Determine the (x, y) coordinate at the center of the cell enclosing the given text.  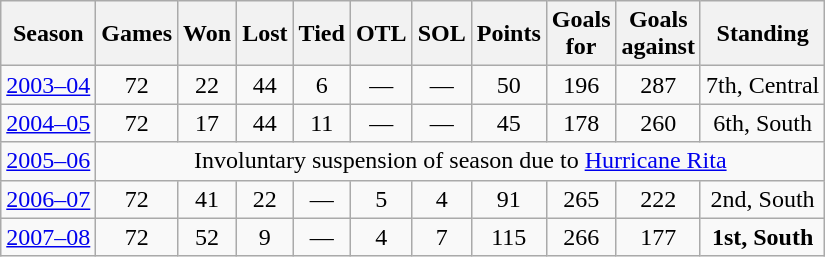
178 (581, 123)
2005–06 (48, 161)
1st, South (762, 237)
SOL (442, 34)
41 (208, 199)
222 (658, 199)
9 (265, 237)
OTL (381, 34)
6 (322, 85)
7 (442, 237)
17 (208, 123)
287 (658, 85)
52 (208, 237)
2003–04 (48, 85)
Lost (265, 34)
Points (508, 34)
2nd, South (762, 199)
Season (48, 34)
196 (581, 85)
177 (658, 237)
115 (508, 237)
2007–08 (48, 237)
91 (508, 199)
260 (658, 123)
Tied (322, 34)
Won (208, 34)
Games (137, 34)
2006–07 (48, 199)
265 (581, 199)
Involuntary suspension of season due to Hurricane Rita (460, 161)
45 (508, 123)
50 (508, 85)
7th, Central (762, 85)
11 (322, 123)
Goalsagainst (658, 34)
Standing (762, 34)
Goalsfor (581, 34)
5 (381, 199)
266 (581, 237)
2004–05 (48, 123)
6th, South (762, 123)
